Determine the [x, y] coordinate at the center of the cell enclosing the given text.  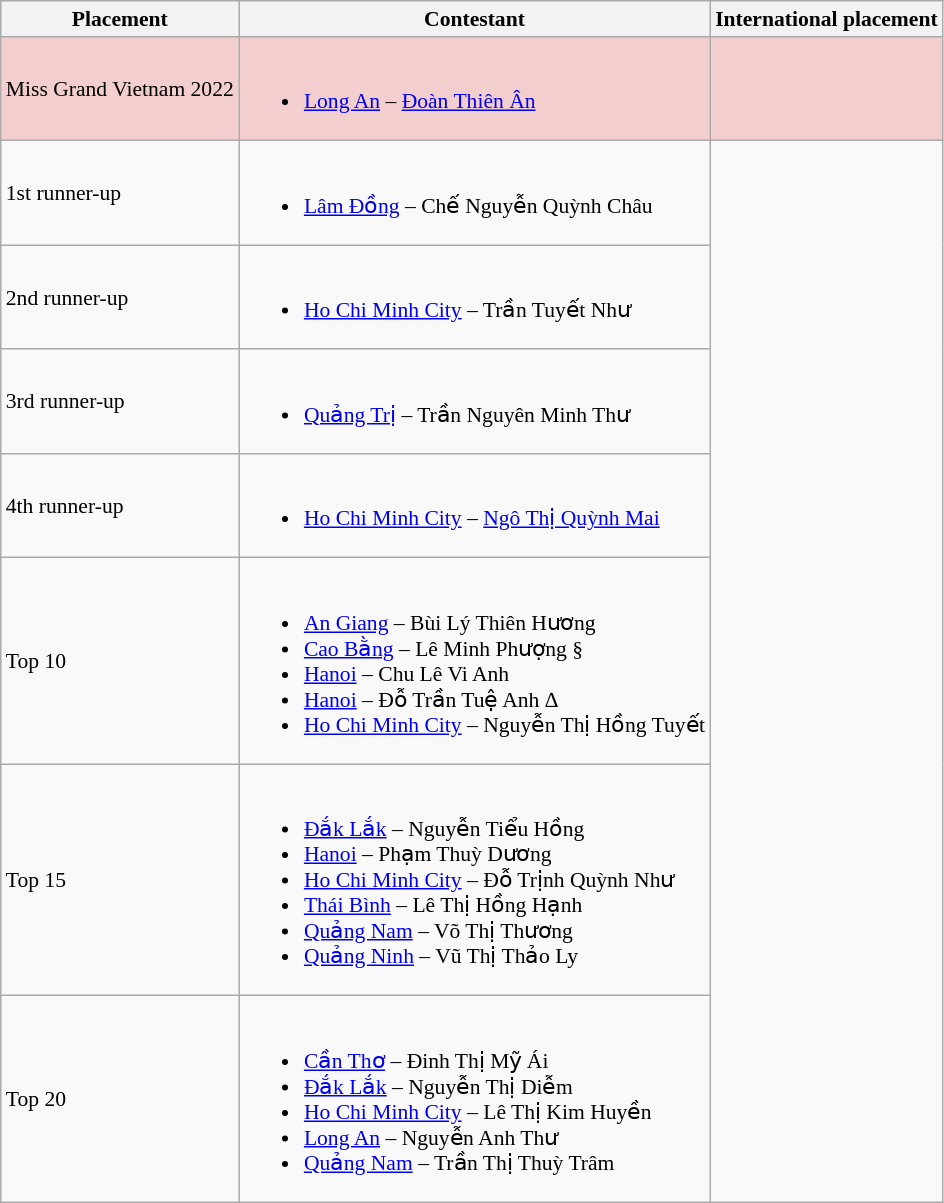
Top 10 [120, 661]
Placement [120, 19]
Quảng Trị – Trần Nguyên Minh Thư [474, 402]
International placement [826, 19]
Miss Grand Vietnam 2022 [120, 89]
Lâm Đồng – Chế Nguyễn Quỳnh Châu [474, 193]
Contestant [474, 19]
Cần Thơ – Đinh Thị Mỹ ÁiĐắk Lắk – Nguyễn Thị DiễmHo Chi Minh City – Lê Thị Kim HuyềnLong An – Nguyễn Anh ThưQuảng Nam – Trần Thị Thuỳ Trâm [474, 1099]
Long An – Đoàn Thiên Ân [474, 89]
Top 20 [120, 1099]
3rd runner-up [120, 402]
Top 15 [120, 881]
Ho Chi Minh City – Trần Tuyết Như [474, 297]
Ho Chi Minh City – Ngô Thị Quỳnh Mai [474, 506]
2nd runner-up [120, 297]
An Giang – Bùi Lý Thiên HươngCao Bằng – Lê Minh Phượng §Hanoi – Chu Lê Vi AnhHanoi – Đỗ Trần Tuệ Anh ∆Ho Chi Minh City – Nguyễn Thị Hồng Tuyết [474, 661]
4th runner-up [120, 506]
1st runner-up [120, 193]
